Determine the (X, Y) coordinate at the center of the cell enclosing the given text.  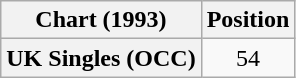
Chart (1993) (101, 20)
54 (248, 58)
UK Singles (OCC) (101, 58)
Position (248, 20)
